Identify which cell holds the provided text, then report its [x, y] central coordinate. 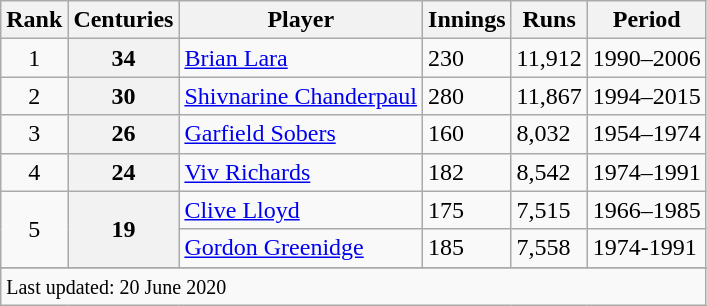
1974–1991 [646, 172]
Garfield Sobers [301, 134]
Rank [34, 20]
Runs [549, 20]
Clive Lloyd [301, 210]
1 [34, 58]
Period [646, 20]
185 [467, 248]
19 [124, 229]
11,867 [549, 96]
11,912 [549, 58]
7,515 [549, 210]
160 [467, 134]
1994–2015 [646, 96]
4 [34, 172]
Brian Lara [301, 58]
175 [467, 210]
34 [124, 58]
1974-1991 [646, 248]
1990–2006 [646, 58]
Centuries [124, 20]
7,558 [549, 248]
Player [301, 20]
182 [467, 172]
3 [34, 134]
Last updated: 20 June 2020 [354, 286]
Viv Richards [301, 172]
1966–1985 [646, 210]
5 [34, 229]
Innings [467, 20]
30 [124, 96]
1954–1974 [646, 134]
24 [124, 172]
2 [34, 96]
280 [467, 96]
Shivnarine Chanderpaul [301, 96]
230 [467, 58]
Gordon Greenidge [301, 248]
8,032 [549, 134]
26 [124, 134]
8,542 [549, 172]
